Return (X, Y) of the center of cell containing provided text 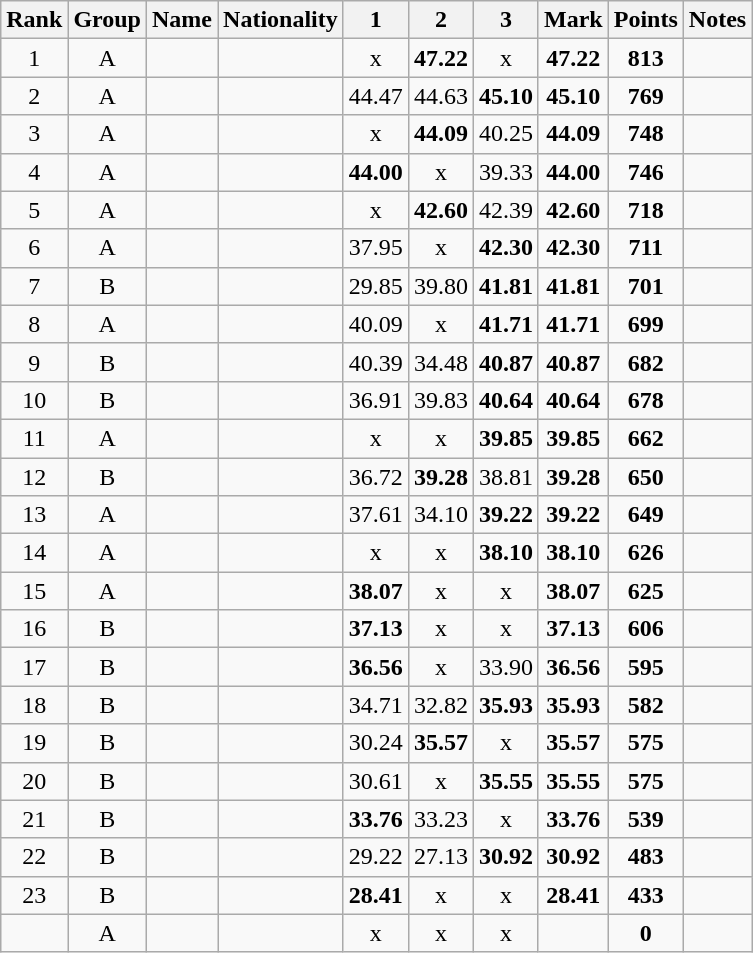
11 (34, 438)
21 (34, 819)
4 (34, 172)
582 (646, 705)
34.10 (440, 515)
539 (646, 819)
748 (646, 134)
17 (34, 667)
13 (34, 515)
40.39 (376, 362)
37.95 (376, 248)
18 (34, 705)
Nationality (281, 20)
662 (646, 438)
678 (646, 400)
595 (646, 667)
23 (34, 895)
Name (182, 20)
40.09 (376, 324)
649 (646, 515)
769 (646, 96)
718 (646, 210)
606 (646, 629)
483 (646, 857)
36.72 (376, 477)
30.24 (376, 743)
746 (646, 172)
33.23 (440, 819)
34.48 (440, 362)
Rank (34, 20)
Points (646, 20)
29.85 (376, 286)
19 (34, 743)
650 (646, 477)
813 (646, 58)
37.61 (376, 515)
7 (34, 286)
39.33 (506, 172)
27.13 (440, 857)
12 (34, 477)
38.81 (506, 477)
699 (646, 324)
8 (34, 324)
6 (34, 248)
29.22 (376, 857)
39.80 (440, 286)
39.83 (440, 400)
42.39 (506, 210)
0 (646, 933)
40.25 (506, 134)
626 (646, 553)
44.47 (376, 96)
Notes (717, 20)
30.61 (376, 781)
Group (108, 20)
44.63 (440, 96)
36.91 (376, 400)
5 (34, 210)
433 (646, 895)
16 (34, 629)
14 (34, 553)
Mark (573, 20)
625 (646, 591)
15 (34, 591)
20 (34, 781)
701 (646, 286)
9 (34, 362)
32.82 (440, 705)
22 (34, 857)
33.90 (506, 667)
34.71 (376, 705)
10 (34, 400)
711 (646, 248)
682 (646, 362)
